Output the [X, Y] coordinate of the center of the cell containing the given text.  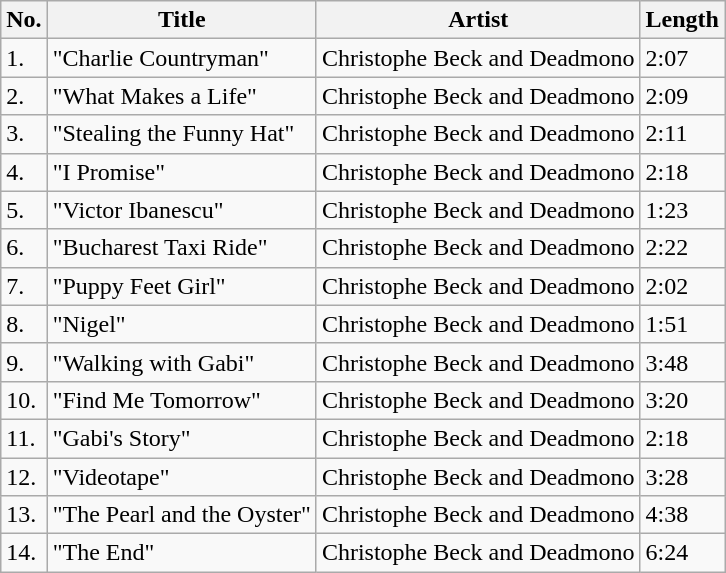
7. [24, 286]
13. [24, 515]
6:24 [682, 553]
Length [682, 20]
12. [24, 477]
"Find Me Tomorrow" [182, 400]
3:28 [682, 477]
"Gabi's Story" [182, 438]
"The Pearl and the Oyster" [182, 515]
3. [24, 134]
"Bucharest Taxi Ride" [182, 248]
"The End" [182, 553]
"Stealing the Funny Hat" [182, 134]
No. [24, 20]
"I Promise" [182, 172]
1:23 [682, 210]
"Charlie Countryman" [182, 58]
10. [24, 400]
5. [24, 210]
"Nigel" [182, 324]
9. [24, 362]
1:51 [682, 324]
Artist [478, 20]
8. [24, 324]
2:07 [682, 58]
11. [24, 438]
4:38 [682, 515]
"Puppy Feet Girl" [182, 286]
"Walking with Gabi" [182, 362]
6. [24, 248]
"Videotape" [182, 477]
14. [24, 553]
2:09 [682, 96]
Title [182, 20]
2. [24, 96]
"Victor Ibanescu" [182, 210]
"What Makes a Life" [182, 96]
2:11 [682, 134]
3:48 [682, 362]
3:20 [682, 400]
4. [24, 172]
2:02 [682, 286]
2:22 [682, 248]
1. [24, 58]
